Output the [x, y] coordinate of the center of the cell containing the given text.  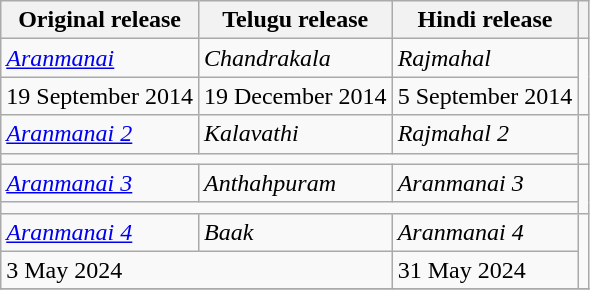
Kalavathi [295, 134]
Anthahpuram [295, 183]
19 December 2014 [295, 96]
Rajmahal [485, 58]
Chandrakala [295, 58]
Rajmahal 2 [485, 134]
Baak [295, 232]
19 September 2014 [100, 96]
5 September 2014 [485, 96]
Original release [100, 20]
3 May 2024 [196, 270]
31 May 2024 [485, 270]
Aranmanai [100, 58]
Hindi release [485, 20]
Aranmanai 2 [100, 134]
Telugu release [295, 20]
